Identify which cell holds the provided text, then report its [x, y] central coordinate. 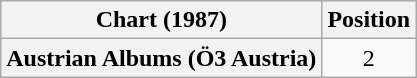
Austrian Albums (Ö3 Austria) [162, 58]
Position [369, 20]
Chart (1987) [162, 20]
2 [369, 58]
